Find where the given text appears and provide that cell's center as [X, Y] coordinate. 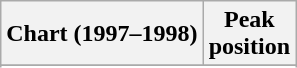
Peakposition [249, 34]
Chart (1997–1998) [102, 34]
